Extract the (x, y) coordinate from the center of the cell holding the provided text.  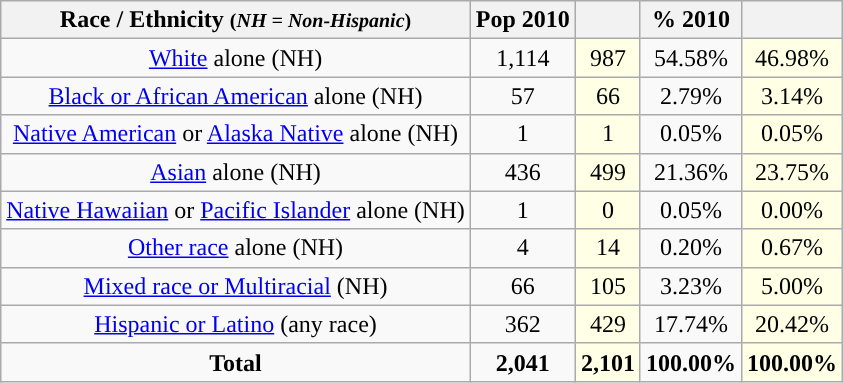
0 (608, 210)
362 (522, 324)
Black or African American alone (NH) (236, 96)
4 (522, 248)
% 2010 (690, 20)
20.42% (792, 324)
Mixed race or Multiracial (NH) (236, 286)
23.75% (792, 172)
2,041 (522, 362)
Native American or Alaska Native alone (NH) (236, 134)
17.74% (690, 324)
Total (236, 362)
0.00% (792, 210)
1,114 (522, 58)
436 (522, 172)
White alone (NH) (236, 58)
499 (608, 172)
57 (522, 96)
105 (608, 286)
54.58% (690, 58)
2,101 (608, 362)
Native Hawaiian or Pacific Islander alone (NH) (236, 210)
429 (608, 324)
3.23% (690, 286)
3.14% (792, 96)
14 (608, 248)
987 (608, 58)
46.98% (792, 58)
Hispanic or Latino (any race) (236, 324)
0.67% (792, 248)
2.79% (690, 96)
Asian alone (NH) (236, 172)
Other race alone (NH) (236, 248)
21.36% (690, 172)
Pop 2010 (522, 20)
Race / Ethnicity (NH = Non-Hispanic) (236, 20)
0.20% (690, 248)
5.00% (792, 286)
